Identify which cell holds the provided text, then report its (X, Y) central coordinate. 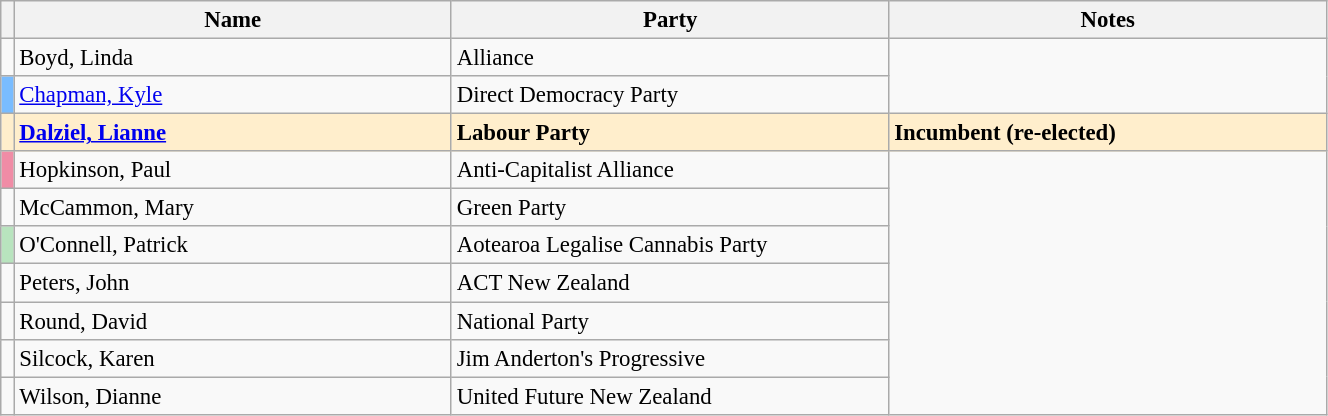
O'Connell, Patrick (232, 245)
Peters, John (232, 283)
Hopkinson, Paul (232, 170)
Notes (1108, 20)
Name (232, 20)
Round, David (232, 321)
Alliance (670, 58)
Dalziel, Lianne (232, 133)
Wilson, Dianne (232, 396)
Chapman, Kyle (232, 95)
Anti-Capitalist Alliance (670, 170)
Green Party (670, 208)
Boyd, Linda (232, 58)
National Party (670, 321)
Silcock, Karen (232, 358)
Direct Democracy Party (670, 95)
Aotearoa Legalise Cannabis Party (670, 245)
Party (670, 20)
United Future New Zealand (670, 396)
Labour Party (670, 133)
McCammon, Mary (232, 208)
Jim Anderton's Progressive (670, 358)
Incumbent (re-elected) (1108, 133)
ACT New Zealand (670, 283)
